Capture the cell that displays the provided text and extract its (x, y) central coordinate. 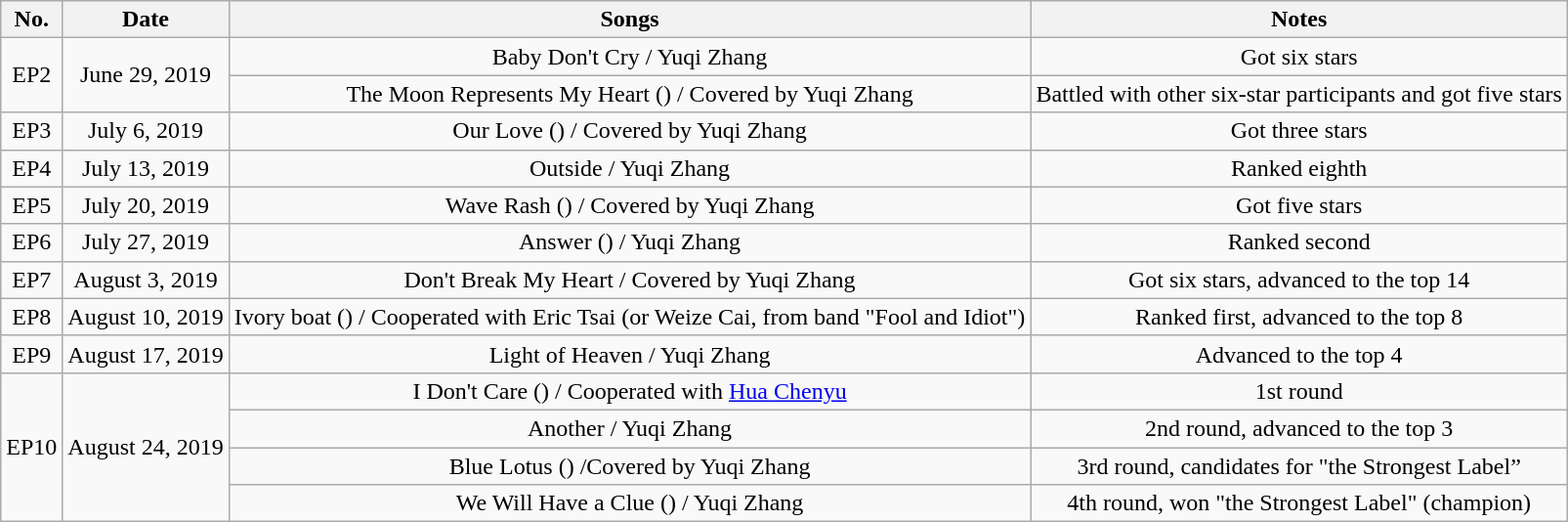
Another / Yuqi Zhang (629, 428)
Light of Heaven / Yuqi Zhang (629, 354)
Battled with other six-star participants and got five stars (1299, 94)
Date (146, 20)
EP10 (31, 447)
Ranked first, advanced to the top 8 (1299, 317)
No. (31, 20)
Got six stars, advanced to the top 14 (1299, 280)
4th round, won "the Strongest Label" (champion) (1299, 503)
August 24, 2019 (146, 447)
Songs (629, 20)
2nd round, advanced to the top 3 (1299, 428)
July 20, 2019 (146, 205)
June 29, 2019 (146, 75)
Baby Don't Cry / Yuqi Zhang (629, 57)
July 13, 2019 (146, 168)
Notes (1299, 20)
Wave Rash () / Covered by Yuqi Zhang (629, 205)
EP6 (31, 242)
Blue Lotus () /Covered by Yuqi Zhang (629, 466)
EP7 (31, 280)
Our Love () / Covered by Yuqi Zhang (629, 131)
Got three stars (1299, 131)
Got five stars (1299, 205)
Ivory boat () / Cooperated with Eric Tsai (or Weize Cai, from band "Fool and Idiot") (629, 317)
Don't Break My Heart / Covered by Yuqi Zhang (629, 280)
July 27, 2019 (146, 242)
I Don't Care () / Cooperated with Hua Chenyu (629, 391)
EP2 (31, 75)
EP5 (31, 205)
Got six stars (1299, 57)
July 6, 2019 (146, 131)
Ranked eighth (1299, 168)
Advanced to the top 4 (1299, 354)
3rd round, candidates for "the Strongest Label” (1299, 466)
1st round (1299, 391)
We Will Have a Clue () / Yuqi Zhang (629, 503)
Outside / Yuqi Zhang (629, 168)
Ranked second (1299, 242)
EP3 (31, 131)
The Moon Represents My Heart () / Covered by Yuqi Zhang (629, 94)
EP4 (31, 168)
August 10, 2019 (146, 317)
EP8 (31, 317)
August 17, 2019 (146, 354)
August 3, 2019 (146, 280)
Answer () / Yuqi Zhang (629, 242)
EP9 (31, 354)
